Search for the cell housing the specified text and yield its [x, y] center coordinate. 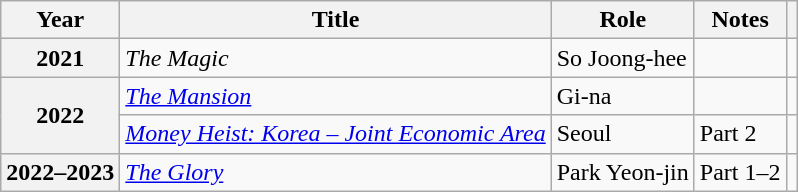
2022–2023 [60, 172]
Part 1–2 [740, 172]
Role [622, 20]
Title [336, 20]
The Mansion [336, 96]
Gi-na [622, 96]
Notes [740, 20]
The Glory [336, 172]
Seoul [622, 134]
So Joong-hee [622, 58]
2022 [60, 115]
Part 2 [740, 134]
Year [60, 20]
2021 [60, 58]
The Magic [336, 58]
Park Yeon-jin [622, 172]
Money Heist: Korea – Joint Economic Area [336, 134]
